Output the [x, y] coordinate of the center of the cell containing the given text.  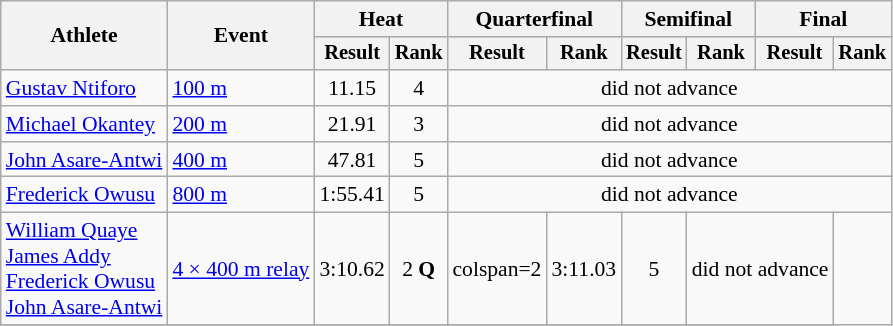
200 m [240, 124]
3:10.62 [352, 269]
800 m [240, 195]
21.91 [352, 124]
4 [419, 88]
400 m [240, 160]
47.81 [352, 160]
Semifinal [688, 19]
Frederick Owusu [84, 195]
Gustav Ntiforo [84, 88]
11.15 [352, 88]
3:11.03 [584, 269]
2 Q [419, 269]
John Asare-Antwi [84, 160]
Michael Okantey [84, 124]
1:55.41 [352, 195]
4 × 400 m relay [240, 269]
3 [419, 124]
Quarterfinal [534, 19]
Heat [380, 19]
Final [823, 19]
William QuayeJames AddyFrederick OwusuJohn Asare-Antwi [84, 269]
Event [240, 36]
Athlete [84, 36]
colspan=2 [496, 269]
100 m [240, 88]
